From the cell containing the given text, extract its center point as [X, Y] coordinate. 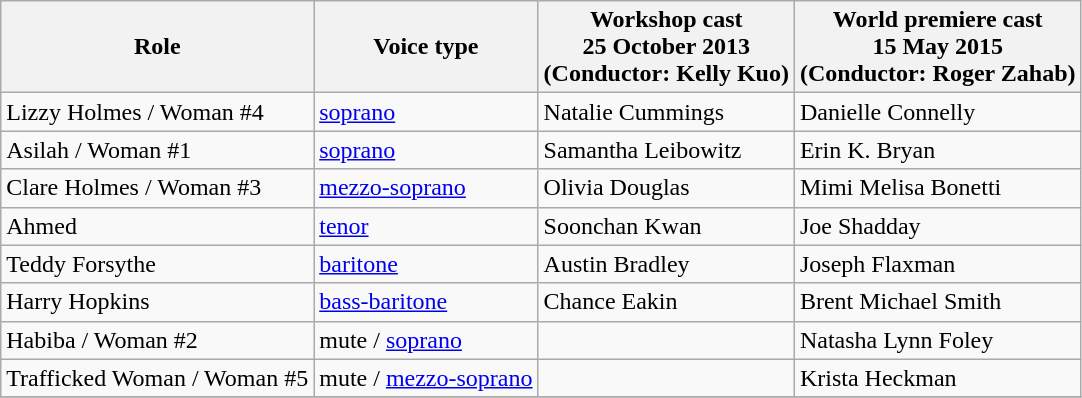
Clare Holmes / Woman #3 [158, 188]
Samantha Leibowitz [666, 150]
Trafficked Woman / Woman #5 [158, 378]
mute / soprano [426, 340]
Natasha Lynn Foley [938, 340]
baritone [426, 264]
bass-baritone [426, 302]
Danielle Connelly [938, 112]
Lizzy Holmes / Woman #4 [158, 112]
Habiba / Woman #2 [158, 340]
mute / mezzo-soprano [426, 378]
Role [158, 47]
Voice type [426, 47]
Natalie Cummings [666, 112]
Austin Bradley [666, 264]
Mimi Melisa Bonetti [938, 188]
Brent Michael Smith [938, 302]
tenor [426, 226]
Ahmed [158, 226]
Krista Heckman [938, 378]
Joe Shadday [938, 226]
Harry Hopkins [158, 302]
Teddy Forsythe [158, 264]
World premiere cast15 May 2015(Conductor: Roger Zahab) [938, 47]
Olivia Douglas [666, 188]
Joseph Flaxman [938, 264]
Asilah / Woman #1 [158, 150]
Soonchan Kwan [666, 226]
mezzo-soprano [426, 188]
Chance Eakin [666, 302]
Workshop cast25 October 2013(Conductor: Kelly Kuo) [666, 47]
Erin K. Bryan [938, 150]
